Extract the (x, y) coordinate from the center of the cell holding the provided text.  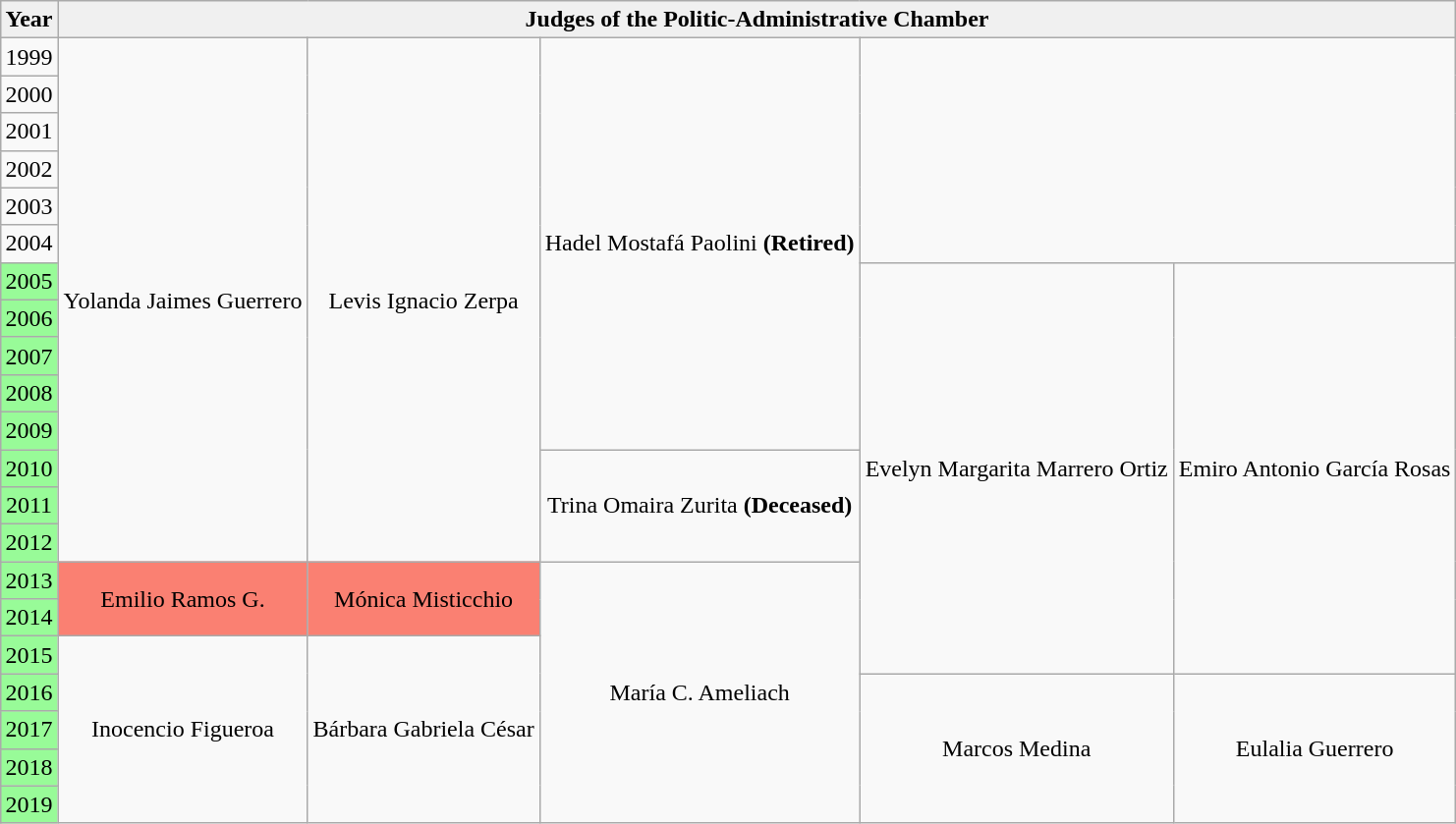
2003 (29, 206)
2011 (29, 506)
Judges of the Politic-Administrative Chamber (756, 20)
Emiro Antonio García Rosas (1315, 467)
2014 (29, 618)
Emilio Ramos G. (183, 599)
2004 (29, 244)
2002 (29, 169)
Yolanda Jaimes Guerrero (183, 301)
Hadel Mostafá Paolini (Retired) (700, 244)
1999 (29, 57)
2000 (29, 94)
2013 (29, 580)
Mónica Misticchio (423, 599)
Trina Omaira Zurita (Deceased) (700, 506)
2007 (29, 356)
Eulalia Guerrero (1315, 748)
2010 (29, 468)
María C. Ameliach (700, 692)
2015 (29, 655)
2019 (29, 804)
2001 (29, 132)
Inocencio Figueroa (183, 730)
2006 (29, 318)
Evelyn Margarita Marrero Ortiz (1016, 467)
2017 (29, 730)
Levis Ignacio Zerpa (423, 301)
2016 (29, 692)
Marcos Medina (1016, 748)
2009 (29, 430)
2005 (29, 281)
2018 (29, 767)
2012 (29, 543)
2008 (29, 393)
Year (29, 20)
Bárbara Gabriela César (423, 730)
